Provide the (X, Y) coordinate of the cell's center where the given text is located.  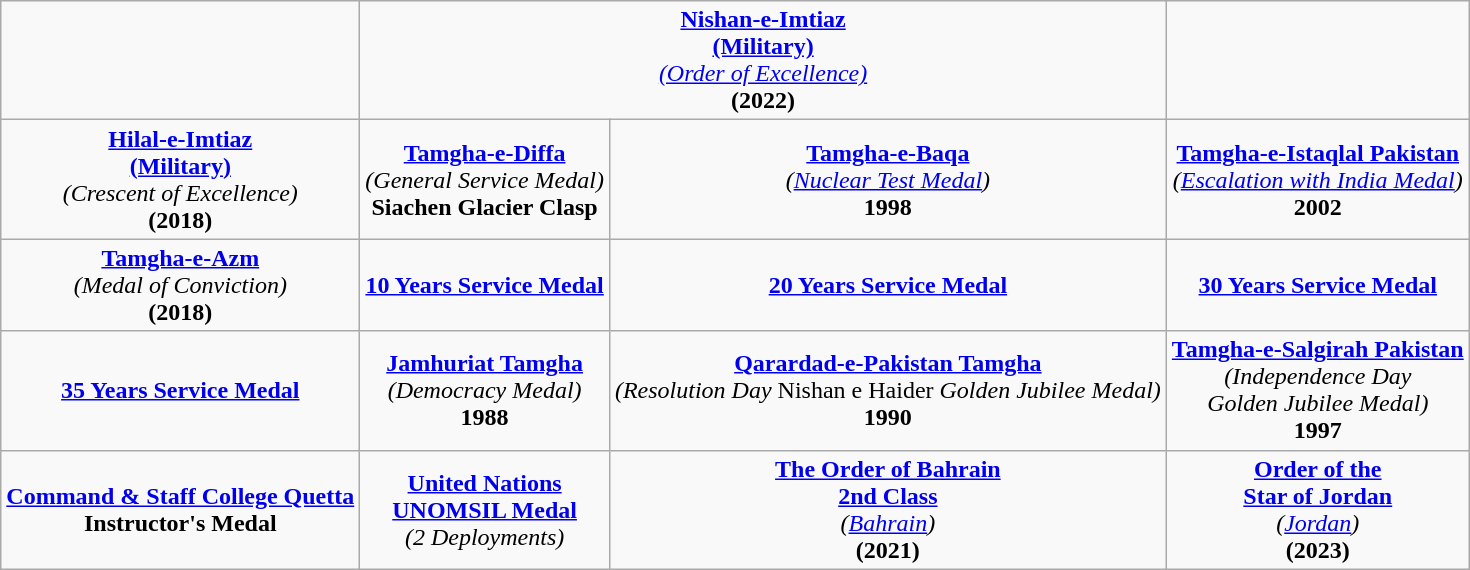
Order of theStar of Jordan(Jordan)(2023) (1318, 510)
30 Years Service Medal (1318, 285)
Tamgha-e-Istaqlal Pakistan(Escalation with India Medal)2002 (1318, 180)
The Order of Bahrain2nd Class(Bahrain)(2021) (888, 510)
Qarardad-e-Pakistan Tamgha(Resolution Day Nishan e Haider Golden Jubilee Medal)1990 (888, 390)
20 Years Service Medal (888, 285)
Tamgha-e-Azm(Medal of Conviction)(2018) (180, 285)
Tamgha-e-Salgirah Pakistan(Independence DayGolden Jubilee Medal)1997 (1318, 390)
Jamhuriat Tamgha(Democracy Medal)1988 (485, 390)
Nishan-e-Imtiaz(Military)(Order of Excellence)(2022) (764, 60)
10 Years Service Medal (485, 285)
Tamgha-e-Diffa(General Service Medal)Siachen Glacier Clasp (485, 180)
35 Years Service Medal (180, 390)
United NationsUNOMSIL Medal(2 Deployments) (485, 510)
Tamgha-e-Baqa(Nuclear Test Medal)1998 (888, 180)
Hilal-e-Imtiaz(Military)(Crescent of Excellence)(2018) (180, 180)
Command & Staff College QuettaInstructor's Medal (180, 510)
